Detect which cell encompasses the target text, then output its [X, Y] center coordinate. 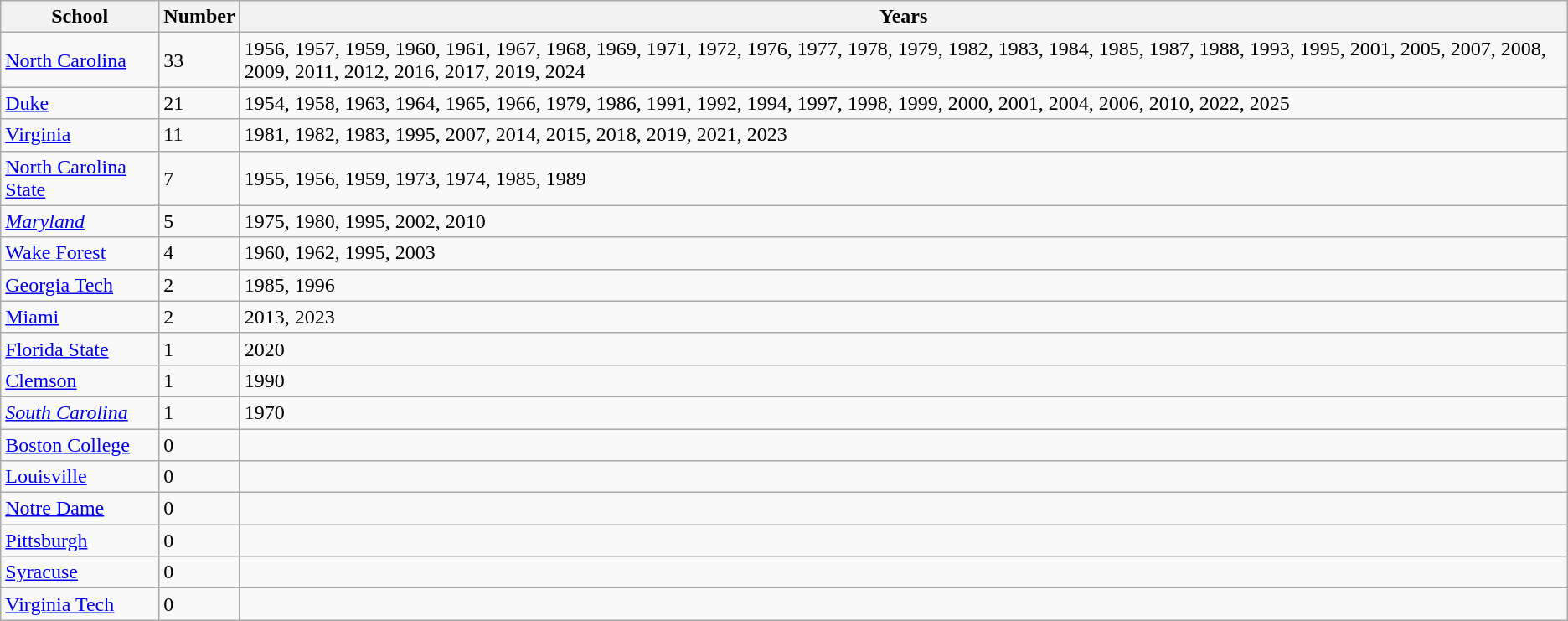
11 [199, 135]
1960, 1962, 1995, 2003 [903, 253]
Miami [80, 317]
Georgia Tech [80, 285]
Virginia [80, 135]
4 [199, 253]
Boston College [80, 445]
1981, 1982, 1983, 1995, 2007, 2014, 2015, 2018, 2019, 2021, 2023 [903, 135]
Clemson [80, 380]
Louisville [80, 477]
Syracuse [80, 572]
Duke [80, 103]
21 [199, 103]
Years [903, 17]
Florida State [80, 349]
1990 [903, 380]
1955, 1956, 1959, 1973, 1974, 1985, 1989 [903, 178]
5 [199, 221]
2013, 2023 [903, 317]
School [80, 17]
1970 [903, 412]
North Carolina [80, 60]
Wake Forest [80, 253]
1985, 1996 [903, 285]
North Carolina State [80, 178]
Notre Dame [80, 509]
Number [199, 17]
South Carolina [80, 412]
1975, 1980, 1995, 2002, 2010 [903, 221]
Pittsburgh [80, 541]
7 [199, 178]
Maryland [80, 221]
33 [199, 60]
1954, 1958, 1963, 1964, 1965, 1966, 1979, 1986, 1991, 1992, 1994, 1997, 1998, 1999, 2000, 2001, 2004, 2006, 2010, 2022, 2025 [903, 103]
Virginia Tech [80, 604]
2020 [903, 349]
